Locate the cell with the specified text and output its [X, Y] center coordinate. 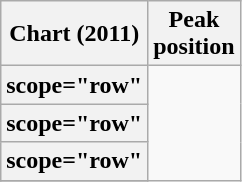
Chart (2011) [74, 34]
Peakposition [194, 34]
